Extract the (x, y) coordinate from the center of the cell holding the provided text.  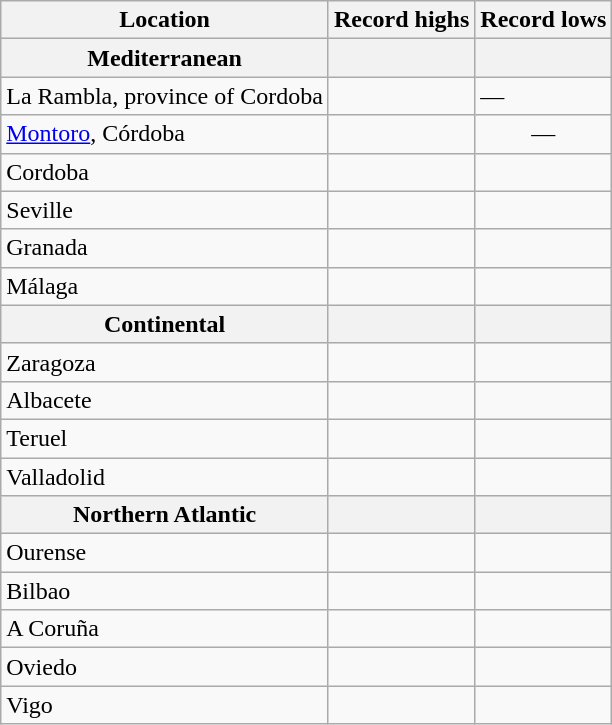
Seville (165, 210)
Vigo (165, 705)
Zaragoza (165, 362)
Bilbao (165, 591)
Oviedo (165, 667)
Record highs (401, 20)
La Rambla, province of Cordoba (165, 96)
Teruel (165, 438)
Continental (165, 324)
A Coruña (165, 629)
Record lows (544, 20)
Valladolid (165, 477)
Cordoba (165, 172)
Northern Atlantic (165, 515)
Granada (165, 248)
Location (165, 20)
Málaga (165, 286)
Montoro, Córdoba (165, 134)
Mediterranean (165, 58)
Ourense (165, 553)
Albacete (165, 400)
